Scan for the cell matching the given text and deliver its (x, y) coordinate at center. 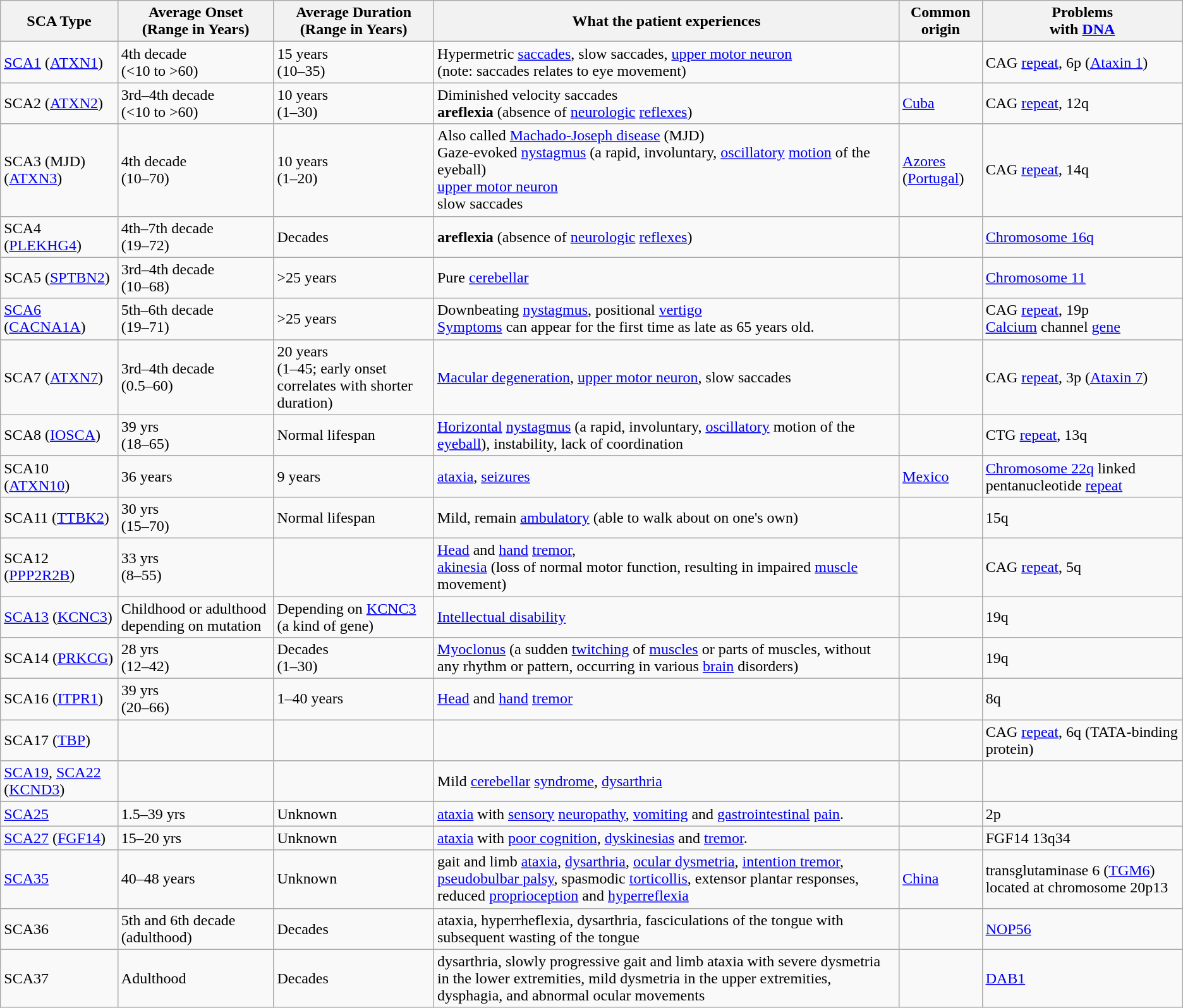
SCA2 (ATXN2) (59, 104)
Horizontal nystagmus (a rapid, involuntary, oscillatory motion of the eyeball), instability, lack of coordination (666, 435)
Diminished velocity saccadesareflexia (absence of neurologic reflexes) (666, 104)
CAG repeat, 19pCalcium channel gene (1082, 319)
8q (1082, 699)
Azores(Portugal) (941, 170)
SCA11 (TTBK2) (59, 517)
33 yrs(8–55) (196, 567)
Head and hand tremor (666, 699)
3rd–4th decade(10–68) (196, 278)
SCA7 (ATXN7) (59, 377)
Average Duration(Range in Years) (354, 21)
Mild cerebellar syndrome, dysarthria (666, 781)
Chromosome 22q linkedpentanucleotide repeat (1082, 477)
Mexico (941, 477)
What the patient experiences (666, 21)
Cuba (941, 104)
CAG repeat, 14q (1082, 170)
SCA37 (59, 978)
transglutaminase 6 (TGM6) located at chromosome 20p13 (1082, 879)
CAG repeat, 6q (TATA-binding protein) (1082, 741)
39 yrs(18–65) (196, 435)
CAG repeat, 5q (1082, 567)
DAB1 (1082, 978)
Hypermetric saccades, slow saccades, upper motor neuron(note: saccades relates to eye movement) (666, 62)
SCA5 (SPTBN2) (59, 278)
SCA19, SCA22 (KCND3) (59, 781)
15 years(10–35) (354, 62)
10 years(1–30) (354, 104)
4th–7th decade(19–72) (196, 236)
Pure cerebellar (666, 278)
areflexia (absence of neurologic reflexes) (666, 236)
36 years (196, 477)
20 years(1–45; early onset correlates with shorter duration) (354, 377)
Chromosome 16q (1082, 236)
5th–6th decade(19–71) (196, 319)
ataxia, seizures (666, 477)
1.5–39 yrs (196, 814)
China (941, 879)
CTG repeat, 13q (1082, 435)
Chromosome 11 (1082, 278)
NOP56 (1082, 929)
30 yrs(15–70) (196, 517)
SCA Type (59, 21)
SCA36 (59, 929)
10 years(1–20) (354, 170)
ataxia with poor cognition, dyskinesias and tremor. (666, 838)
CAG repeat, 3p (Ataxin 7) (1082, 377)
CAG repeat, 12q (1082, 104)
CAG repeat, 6p (Ataxin 1) (1082, 62)
3rd–4th decade(0.5–60) (196, 377)
SCA4 (PLEKHG4) (59, 236)
SCA14 (PRKCG) (59, 659)
SCA6 (CACNA1A) (59, 319)
Depending on KCNC3 (a kind of gene) (354, 617)
28 yrs(12–42) (196, 659)
SCA1 (ATXN1) (59, 62)
2p (1082, 814)
40–48 years (196, 879)
Childhood or adulthood depending on mutation (196, 617)
39 yrs(20–66) (196, 699)
4th decade(10–70) (196, 170)
SCA8 (IOSCA) (59, 435)
3rd–4th decade(<10 to >60) (196, 104)
1–40 years (354, 699)
Average Onset(Range in Years) (196, 21)
FGF14 13q34 (1082, 838)
ataxia, hyperrheflexia, dysarthria, fasciculations of the tongue with subsequent wasting of the tongue (666, 929)
Intellectual disability (666, 617)
SCA12 (PPP2R2B) (59, 567)
SCA3 (MJD) (ATXN3) (59, 170)
ataxia with sensory neuropathy, vomiting and gastrointestinal pain. (666, 814)
15q (1082, 517)
SCA16 (ITPR1) (59, 699)
SCA25 (59, 814)
15–20 yrs (196, 838)
4th decade(<10 to >60) (196, 62)
Problemswith DNA (1082, 21)
SCA27 (FGF14) (59, 838)
SCA10 (ATXN10) (59, 477)
5th and 6th decade (adulthood) (196, 929)
SCA13 (KCNC3) (59, 617)
Mild, remain ambulatory (able to walk about on one's own) (666, 517)
Common origin (941, 21)
SCA35 (59, 879)
Head and hand tremor,akinesia (loss of normal motor function, resulting in impaired muscle movement) (666, 567)
Downbeating nystagmus, positional vertigoSymptoms can appear for the first time as late as 65 years old. (666, 319)
9 years (354, 477)
Myoclonus (a sudden twitching of muscles or parts of muscles, without any rhythm or pattern, occurring in various brain disorders) (666, 659)
Macular degeneration, upper motor neuron, slow saccades (666, 377)
SCA17 (TBP) (59, 741)
Adulthood (196, 978)
Decades(1–30) (354, 659)
